Extract the (X, Y) coordinate from the center of the cell holding the provided text.  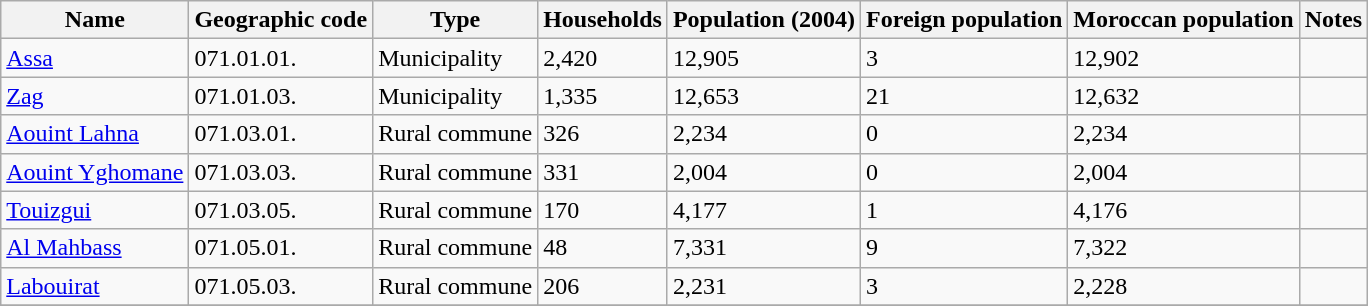
Foreign population (964, 20)
21 (964, 96)
170 (603, 210)
Population (2004) (764, 20)
326 (603, 134)
Labouirat (95, 286)
Notes (1333, 20)
12,902 (1184, 58)
7,331 (764, 248)
4,176 (1184, 210)
1 (964, 210)
Aouint Lahna (95, 134)
12,905 (764, 58)
Households (603, 20)
2,420 (603, 58)
Assa (95, 58)
9 (964, 248)
Aouint Yghomane (95, 172)
Al Mahbass (95, 248)
071.03.05. (281, 210)
071.01.03. (281, 96)
071.03.01. (281, 134)
1,335 (603, 96)
Zag (95, 96)
331 (603, 172)
071.03.03. (281, 172)
Geographic code (281, 20)
Moroccan population (1184, 20)
2,231 (764, 286)
206 (603, 286)
12,653 (764, 96)
48 (603, 248)
2,228 (1184, 286)
Name (95, 20)
4,177 (764, 210)
12,632 (1184, 96)
Type (456, 20)
071.05.01. (281, 248)
Touizgui (95, 210)
071.05.03. (281, 286)
071.01.01. (281, 58)
7,322 (1184, 248)
